Identify which cell holds the provided text, then report its (X, Y) central coordinate. 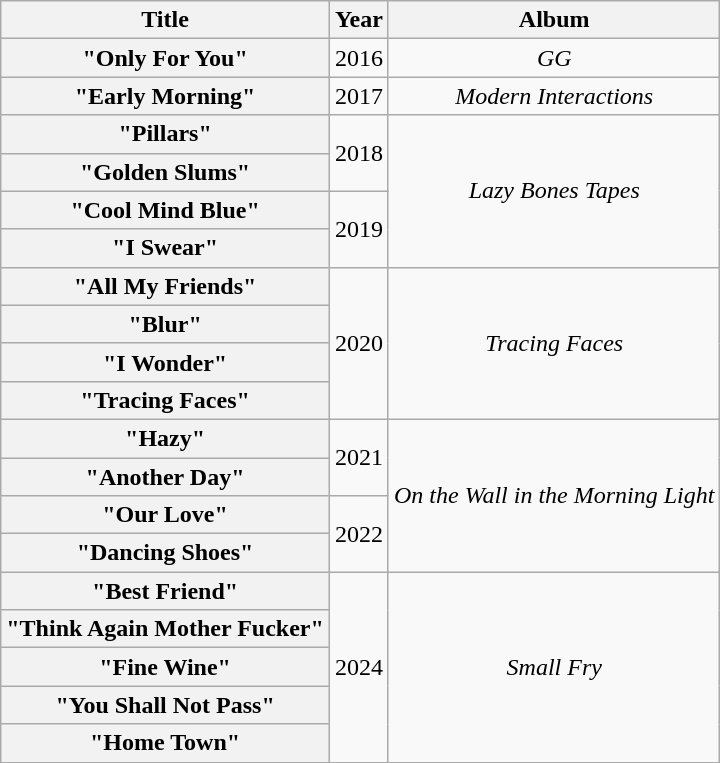
2022 (358, 534)
"Blur" (166, 324)
Album (554, 20)
Year (358, 20)
"Dancing Shoes" (166, 553)
"Hazy" (166, 438)
2024 (358, 667)
"Our Love" (166, 515)
"Think Again Mother Fucker" (166, 629)
"You Shall Not Pass" (166, 705)
"Another Day" (166, 477)
2019 (358, 229)
Modern Interactions (554, 96)
2016 (358, 58)
"All My Friends" (166, 286)
"Only For You" (166, 58)
"Home Town" (166, 743)
"Best Friend" (166, 591)
"Golden Slums" (166, 172)
"Fine Wine" (166, 667)
"Tracing Faces" (166, 400)
"I Wonder" (166, 362)
"I Swear" (166, 248)
"Cool Mind Blue" (166, 210)
"Early Morning" (166, 96)
2018 (358, 153)
"Pillars" (166, 134)
Lazy Bones Tapes (554, 191)
2017 (358, 96)
Title (166, 20)
Small Fry (554, 667)
2021 (358, 457)
GG (554, 58)
On the Wall in the Morning Light (554, 495)
2020 (358, 343)
Tracing Faces (554, 343)
